Locate the cell with the specified text and output its (X, Y) center coordinate. 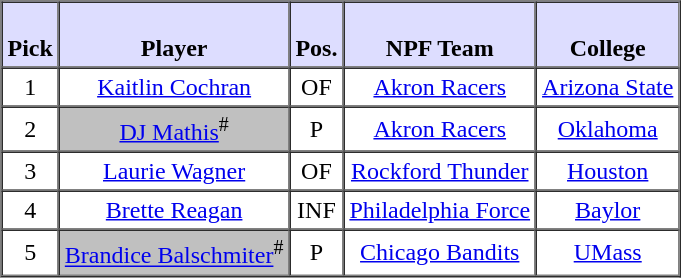
Arizona State (608, 88)
Baylor (608, 210)
Kaitlin Cochran (174, 88)
NPF Team (440, 35)
1 (30, 88)
Pick (30, 35)
Rockford Thunder (440, 172)
4 (30, 210)
2 (30, 128)
Brette Reagan (174, 210)
College (608, 35)
3 (30, 172)
Houston (608, 172)
UMass (608, 252)
Philadelphia Force (440, 210)
5 (30, 252)
Player (174, 35)
Chicago Bandits (440, 252)
DJ Mathis# (174, 128)
Laurie Wagner (174, 172)
Pos. (316, 35)
INF (316, 210)
Oklahoma (608, 128)
Brandice Balschmiter# (174, 252)
